Scan for the cell matching the given text and deliver its [x, y] coordinate at center. 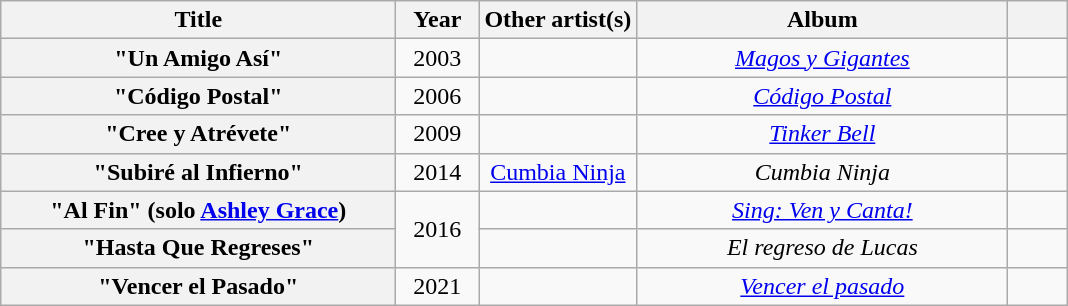
"Hasta Que Regreses" [198, 248]
"Vencer el Pasado" [198, 286]
"Un Amigo Así" [198, 58]
"Subiré al Infierno" [198, 172]
Other artist(s) [558, 20]
Year [438, 20]
2016 [438, 229]
2021 [438, 286]
Tinker Bell [822, 134]
2006 [438, 96]
Vencer el pasado [822, 286]
Código Postal [822, 96]
El regreso de Lucas [822, 248]
"Al Fin" (solo Ashley Grace) [198, 210]
"Cree y Atrévete" [198, 134]
Title [198, 20]
2014 [438, 172]
2003 [438, 58]
Magos y Gigantes [822, 58]
2009 [438, 134]
"Código Postal" [198, 96]
Album [822, 20]
Sing: Ven y Canta! [822, 210]
